Extract the (X, Y) coordinate from the center of the cell holding the provided text.  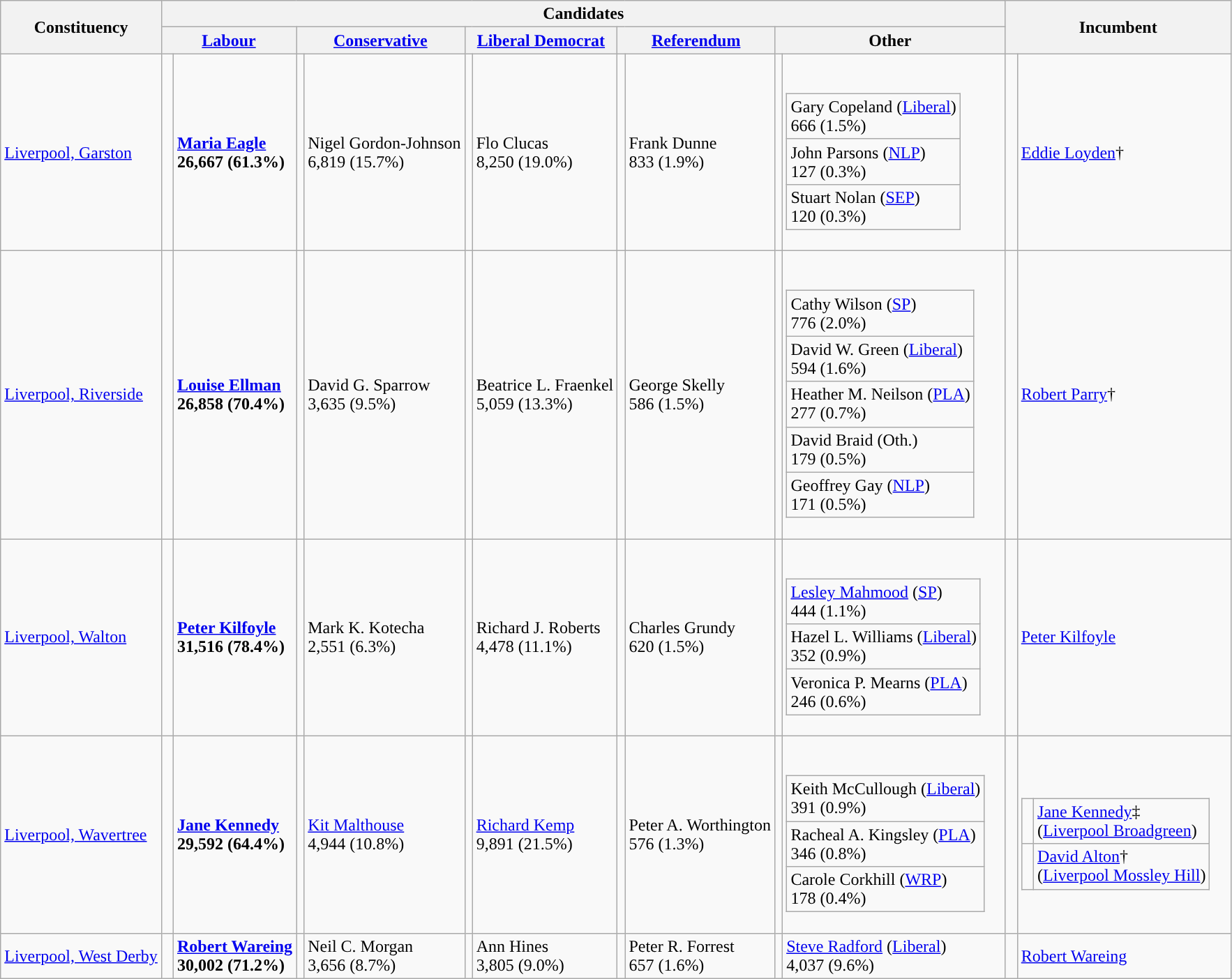
Keith McCullough (Liberal)391 (0.9%) Racheal A. Kingsley (PLA)346 (0.8%) Carole Corkhill (WRP)178 (0.4%) (894, 834)
Racheal A. Kingsley (PLA)346 (0.8%) (886, 844)
Frank Dunne833 (1.9%) (700, 152)
Keith McCullough (Liberal)391 (0.9%) (886, 799)
Robert Parry† (1124, 395)
Maria Eagle26,667 (61.3%) (234, 152)
Beatrice L. Fraenkel5,059 (13.3%) (545, 395)
Carole Corkhill (WRP)178 (0.4%) (886, 890)
Liberal Democrat (541, 40)
Hazel L. Williams (Liberal)352 (0.9%) (884, 647)
Peter R. Forrest657 (1.6%) (700, 955)
Liverpool, Riverside (81, 395)
Flo Clucas8,250 (19.0%) (545, 152)
Richard J. Roberts4,478 (11.1%) (545, 637)
Mark K. Kotecha2,551 (6.3%) (384, 637)
Stuart Nolan (SEP)120 (0.3%) (873, 206)
Charles Grundy620 (1.5%) (700, 637)
Liverpool, Wavertree (81, 834)
Conservative (381, 40)
Incumbent (1118, 27)
Peter Kilfoyle (1124, 637)
Liverpool, Garston (81, 152)
Geoffrey Gay (NLP)171 (0.5%) (880, 495)
George Skelly586 (1.5%) (700, 395)
John Parsons (NLP)127 (0.3%) (873, 162)
Nigel Gordon-Johnson6,819 (15.7%) (384, 152)
Kit Malthouse4,944 (10.8%) (384, 834)
David G. Sparrow3,635 (9.5%) (384, 395)
David Braid (Oth.)179 (0.5%) (880, 449)
Ann Hines3,805 (9.0%) (545, 955)
Candidates (583, 14)
Richard Kemp9,891 (21.5%) (545, 834)
Referendum (696, 40)
Veronica P. Mearns (PLA)246 (0.6%) (884, 692)
Eddie Loyden† (1124, 152)
Jane Kennedy‡(Liverpool Broadgreen) (1122, 821)
Lesley Mahmood (SP)444 (1.1%) Hazel L. Williams (Liberal)352 (0.9%) Veronica P. Mearns (PLA)246 (0.6%) (894, 637)
Robert Wareing30,002 (71.2%) (234, 955)
Lesley Mahmood (SP)444 (1.1%) (884, 601)
David W. Green (Liberal)594 (1.6%) (880, 358)
Labour (229, 40)
Peter Kilfoyle31,516 (78.4%) (234, 637)
Liverpool, Walton (81, 637)
Jane Kennedy29,592 (64.4%) (234, 834)
Neil C. Morgan3,656 (8.7%) (384, 955)
Robert Wareing (1124, 955)
Steve Radford (Liberal)4,037 (9.6%) (894, 955)
Constituency (81, 27)
Cathy Wilson (SP)776 (2.0%) (880, 314)
Louise Ellman26,858 (70.4%) (234, 395)
Peter A. Worthington576 (1.3%) (700, 834)
Gary Copeland (Liberal)666 (1.5%) John Parsons (NLP)127 (0.3%) Stuart Nolan (SEP)120 (0.3%) (894, 152)
Other (890, 40)
David Alton†(Liverpool Mossley Hill) (1122, 866)
Heather M. Neilson (PLA)277 (0.7%) (880, 404)
Liverpool, West Derby (81, 955)
Jane Kennedy‡(Liverpool Broadgreen) David Alton†(Liverpool Mossley Hill) (1124, 834)
Gary Copeland (Liberal)666 (1.5%) (873, 116)
